Detect which cell encompasses the target text, then output its [x, y] center coordinate. 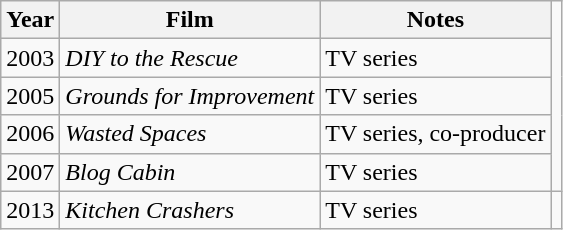
Wasted Spaces [190, 134]
Notes [436, 20]
2006 [30, 134]
2003 [30, 58]
2013 [30, 210]
Kitchen Crashers [190, 210]
Year [30, 20]
DIY to the Rescue [190, 58]
Blog Cabin [190, 172]
TV series, co-producer [436, 134]
Grounds for Improvement [190, 96]
2007 [30, 172]
2005 [30, 96]
Film [190, 20]
